Return the (x, y) coordinate for the center point of the cell that contains the specified text.  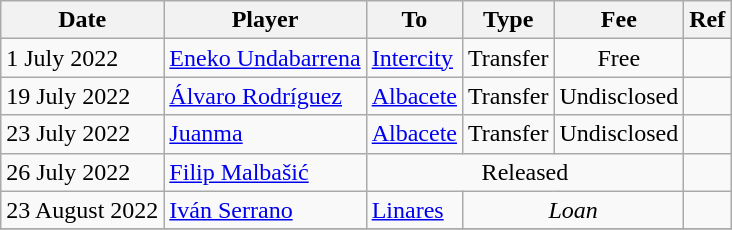
Loan (572, 210)
Released (525, 172)
Date (82, 20)
Álvaro Rodríguez (265, 96)
23 July 2022 (82, 134)
Free (619, 58)
To (414, 20)
Intercity (414, 58)
Filip Malbašić (265, 172)
Linares (414, 210)
Player (265, 20)
Eneko Undabarrena (265, 58)
26 July 2022 (82, 172)
19 July 2022 (82, 96)
1 July 2022 (82, 58)
Type (508, 20)
23 August 2022 (82, 210)
Iván Serrano (265, 210)
Fee (619, 20)
Juanma (265, 134)
Ref (708, 20)
